Find where the given text appears and provide that cell's center as [X, Y] coordinate. 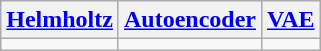
VAE [290, 20]
Autoencoder [190, 20]
Helmholtz [60, 20]
